Detect which cell encompasses the target text, then output its [X, Y] center coordinate. 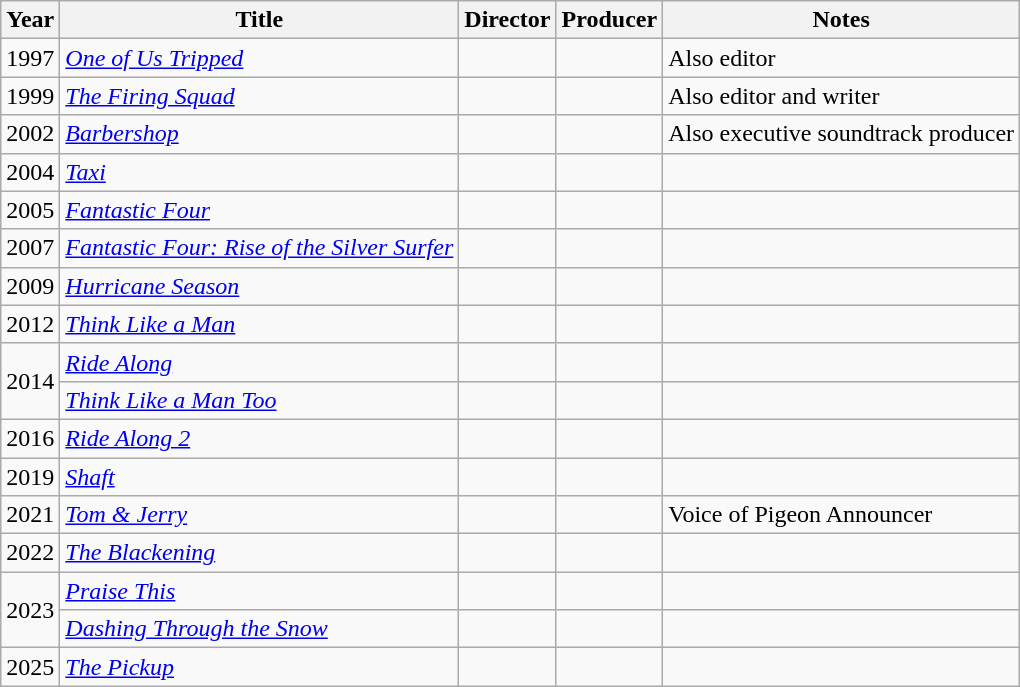
Ride Along [260, 362]
2009 [30, 286]
2019 [30, 477]
Fantastic Four: Rise of the Silver Surfer [260, 248]
The Pickup [260, 667]
2022 [30, 553]
Think Like a Man Too [260, 400]
Ride Along 2 [260, 438]
2021 [30, 515]
Shaft [260, 477]
Notes [842, 20]
Barbershop [260, 134]
Fantastic Four [260, 210]
Also executive soundtrack producer [842, 134]
2014 [30, 381]
2016 [30, 438]
Producer [610, 20]
2012 [30, 324]
The Firing Squad [260, 96]
Director [508, 20]
2023 [30, 610]
2002 [30, 134]
Praise This [260, 591]
2005 [30, 210]
Think Like a Man [260, 324]
Tom & Jerry [260, 515]
Year [30, 20]
Also editor [842, 58]
One of Us Tripped [260, 58]
2007 [30, 248]
2025 [30, 667]
Taxi [260, 172]
Dashing Through the Snow [260, 629]
1999 [30, 96]
2004 [30, 172]
The Blackening [260, 553]
Also editor and writer [842, 96]
1997 [30, 58]
Title [260, 20]
Voice of Pigeon Announcer [842, 515]
Hurricane Season [260, 286]
